Provide the [x, y] coordinate of the cell's center where the given text is located.  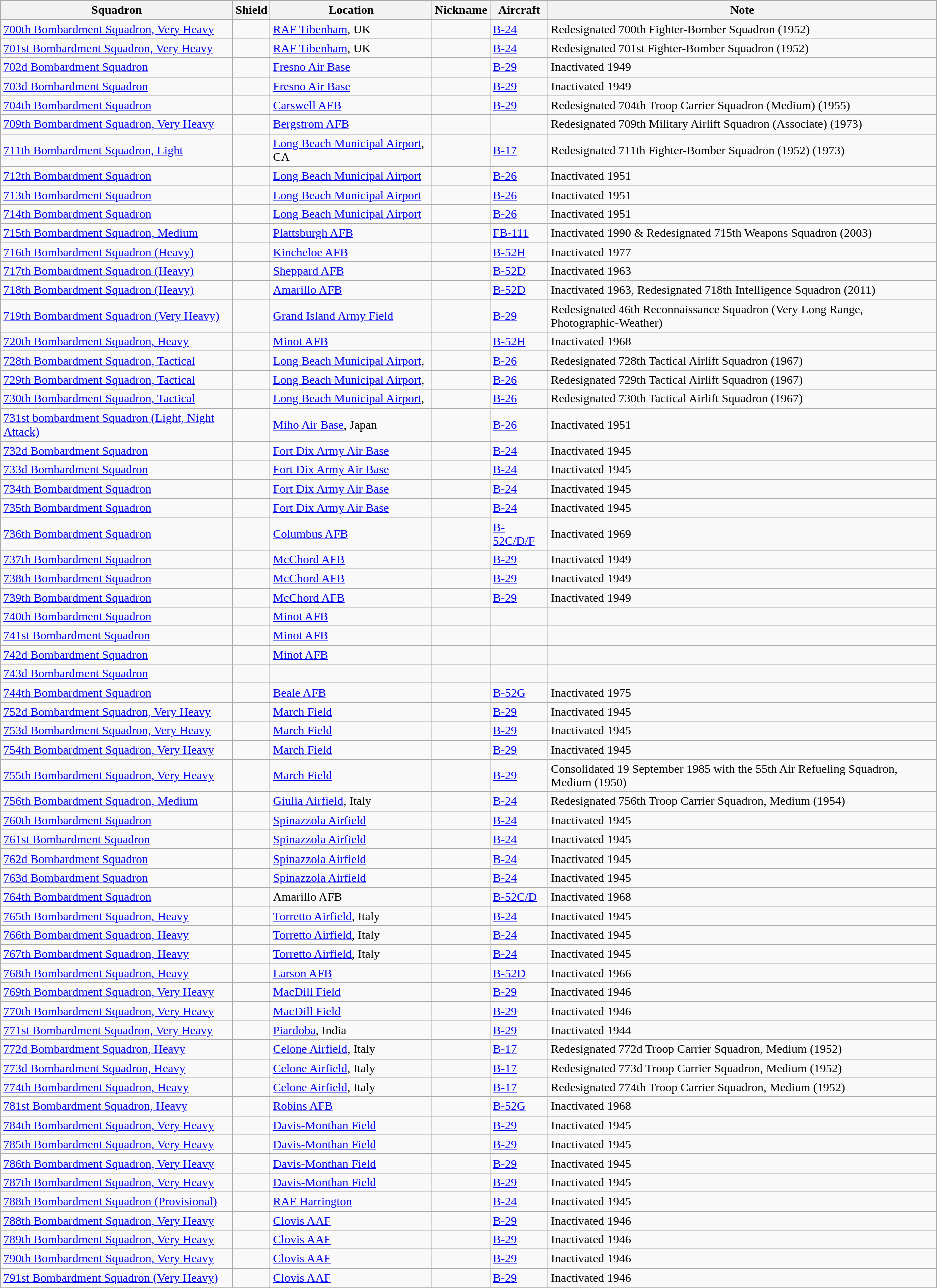
767th Bombardment Squadron, Heavy [117, 954]
761st Bombardment Squadron [117, 839]
703d Bombardment Squadron [117, 86]
Redesignated 700th Fighter-Bomber Squadron (1952) [743, 29]
701st Bombardment Squadron, Very Heavy [117, 48]
Larson AFB [351, 973]
719th Bombardment Squadron (Very Heavy) [117, 316]
729th Bombardment Squadron, Tactical [117, 380]
Kincheloe AFB [351, 252]
Columbus AFB [351, 534]
Redesignated 756th Troop Carrier Squadron, Medium (1954) [743, 801]
738th Bombardment Squadron [117, 578]
741st Bombardment Squadron [117, 636]
755th Bombardment Squadron, Very Heavy [117, 776]
Nickname [461, 10]
734th Bombardment Squadron [117, 489]
764th Bombardment Squadron [117, 897]
Inactivated 1963, Redesignated 718th Intelligence Squadron (2011) [743, 290]
B-52C/D [519, 897]
Robins AFB [351, 1106]
766th Bombardment Squadron, Heavy [117, 935]
Inactivated 1963 [743, 271]
740th Bombardment Squadron [117, 617]
Redesignated 730th Tactical Airlift Squadron (1967) [743, 399]
Redesignated 46th Reconnaissance Squadron (Very Long Range, Photographic-Weather) [743, 316]
Note [743, 10]
Inactivated 1944 [743, 1030]
Squadron [117, 10]
762d Bombardment Squadron [117, 858]
Redesignated 709th Military Airlift Squadron (Associate) (1973) [743, 124]
768th Bombardment Squadron, Heavy [117, 973]
Inactivated 1966 [743, 973]
790th Bombardment Squadron, Very Heavy [117, 1259]
Giulia Airfield, Italy [351, 801]
753d Bombardment Squadron, Very Heavy [117, 731]
Long Beach Municipal Airport, CA [351, 150]
760th Bombardment Squadron [117, 820]
Inactivated 1975 [743, 693]
B-52C/D/F [519, 534]
763d Bombardment Squadron [117, 878]
784th Bombardment Squadron, Very Heavy [117, 1125]
735th Bombardment Squadron [117, 508]
789th Bombardment Squadron, Very Heavy [117, 1240]
732d Bombardment Squadron [117, 451]
FB-111 [519, 233]
772d Bombardment Squadron, Heavy [117, 1049]
742d Bombardment Squadron [117, 655]
Redesignated 728th Tactical Airlift Squadron (1967) [743, 361]
743d Bombardment Squadron [117, 674]
704th Bombardment Squadron [117, 105]
Redesignated 711th Fighter-Bomber Squadron (1952) (1973) [743, 150]
713th Bombardment Squadron [117, 195]
Carswell AFB [351, 105]
Plattsburgh AFB [351, 233]
Redesignated 704th Troop Carrier Squadron (Medium) (1955) [743, 105]
Inactivated 1969 [743, 534]
709th Bombardment Squadron, Very Heavy [117, 124]
736th Bombardment Squadron [117, 534]
791st Bombardment Squadron (Very Heavy) [117, 1278]
739th Bombardment Squadron [117, 597]
Redesignated 774th Troop Carrier Squadron, Medium (1952) [743, 1087]
773d Bombardment Squadron, Heavy [117, 1068]
Redesignated 773d Troop Carrier Squadron, Medium (1952) [743, 1068]
756th Bombardment Squadron, Medium [117, 801]
733d Bombardment Squadron [117, 470]
Consolidated 19 September 1985 with the 55th Air Refueling Squadron, Medium (1950) [743, 776]
Grand Island Army Field [351, 316]
737th Bombardment Squadron [117, 559]
712th Bombardment Squadron [117, 176]
Beale AFB [351, 693]
787th Bombardment Squadron, Very Heavy [117, 1182]
770th Bombardment Squadron, Very Heavy [117, 1011]
744th Bombardment Squadron [117, 693]
771st Bombardment Squadron, Very Heavy [117, 1030]
788th Bombardment Squadron, Very Heavy [117, 1221]
769th Bombardment Squadron, Very Heavy [117, 992]
Redesignated 701st Fighter-Bomber Squadron (1952) [743, 48]
781st Bombardment Squadron, Heavy [117, 1106]
Piardoba, India [351, 1030]
774th Bombardment Squadron, Heavy [117, 1087]
Redesignated 772d Troop Carrier Squadron, Medium (1952) [743, 1049]
Location [351, 10]
786th Bombardment Squadron, Very Heavy [117, 1163]
Sheppard AFB [351, 271]
Inactivated 1990 & Redesignated 715th Weapons Squadron (2003) [743, 233]
765th Bombardment Squadron, Heavy [117, 916]
Shield [251, 10]
730th Bombardment Squadron, Tactical [117, 399]
702d Bombardment Squadron [117, 67]
Miho Air Base, Japan [351, 424]
Aircraft [519, 10]
728th Bombardment Squadron, Tactical [117, 361]
718th Bombardment Squadron (Heavy) [117, 290]
716th Bombardment Squadron (Heavy) [117, 252]
752d Bombardment Squadron, Very Heavy [117, 712]
731st bombardment Squadron (Light, Night Attack) [117, 424]
715th Bombardment Squadron, Medium [117, 233]
RAF Harrington [351, 1201]
788th Bombardment Squadron (Provisional) [117, 1201]
785th Bombardment Squadron, Very Heavy [117, 1144]
700th Bombardment Squadron, Very Heavy [117, 29]
Bergstrom AFB [351, 124]
720th Bombardment Squadron, Heavy [117, 342]
711th Bombardment Squadron, Light [117, 150]
717th Bombardment Squadron (Heavy) [117, 271]
754th Bombardment Squadron, Very Heavy [117, 750]
Inactivated 1977 [743, 252]
Redesignated 729th Tactical Airlift Squadron (1967) [743, 380]
714th Bombardment Squadron [117, 214]
